Provide the (X, Y) coordinate of the cell's center where the given text is located.  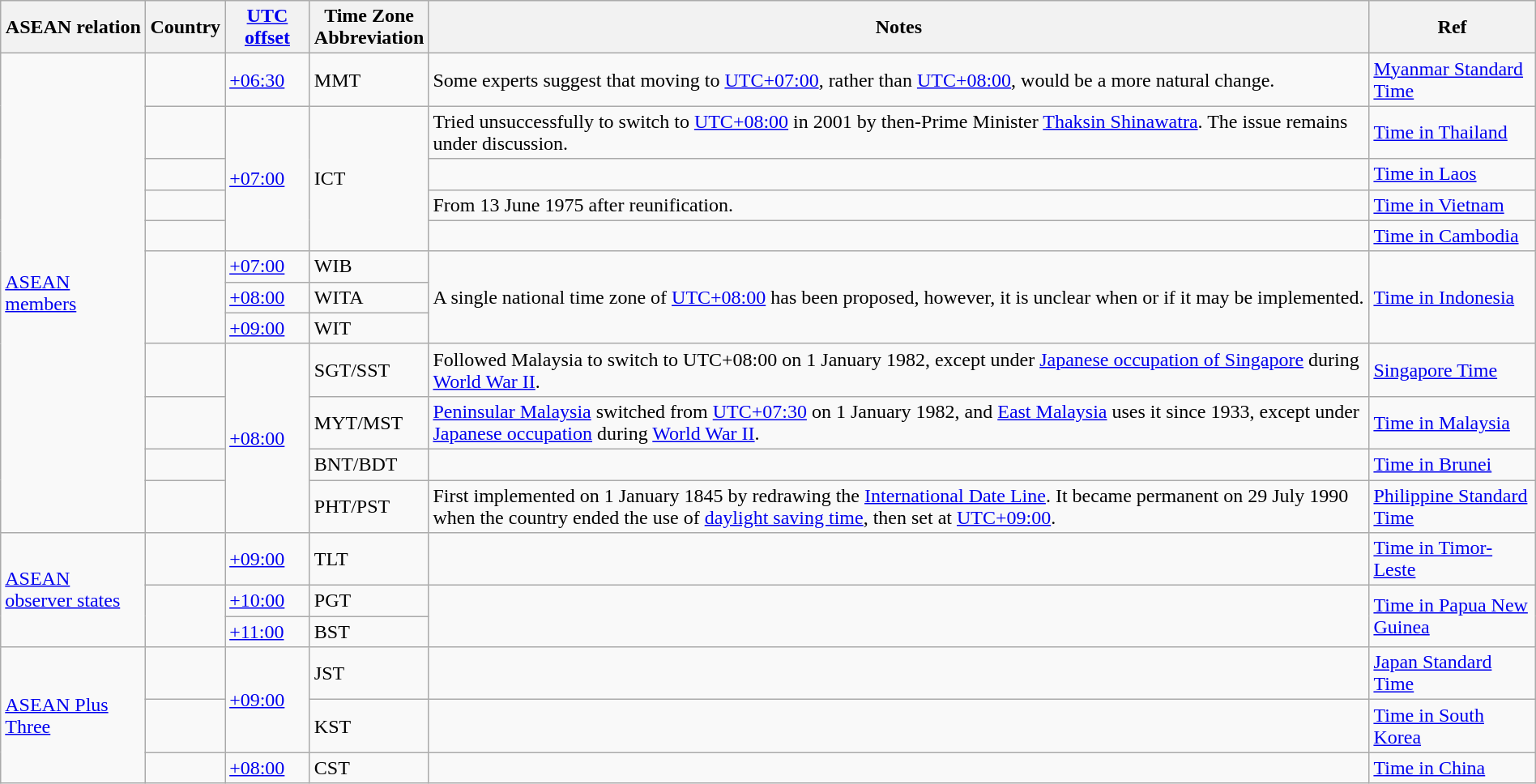
MMT (369, 79)
WITA (369, 297)
Philippine Standard Time (1452, 505)
Myanmar Standard Time (1452, 79)
Time in Laos (1452, 174)
Time in Cambodia (1452, 236)
Time in Malaysia (1452, 423)
ASEAN observer states (73, 590)
+11:00 (267, 632)
BST (369, 632)
WIB (369, 266)
Time in China (1452, 768)
SGT/SST (369, 369)
WIT (369, 328)
Time in Brunei (1452, 464)
Time in Vietnam (1452, 205)
Time in Indonesia (1452, 297)
From 13 June 1975 after reunification. (899, 205)
Some experts suggest that moving to UTC+07:00, rather than UTC+08:00, would be a more natural change. (899, 79)
Tried unsuccessfully to switch to UTC+08:00 in 2001 by then-Prime Minister Thaksin Shinawatra. The issue remains under discussion. (899, 133)
Time in Papua New Guinea (1452, 616)
CST (369, 768)
Time in Timor-Leste (1452, 559)
+10:00 (267, 601)
Singapore Time (1452, 369)
ASEAN members (73, 293)
Country (186, 28)
ICT (369, 178)
UTC offset (267, 28)
Notes (899, 28)
Ref (1452, 28)
Japan Standard Time (1452, 674)
JST (369, 674)
KST (369, 726)
Time in South Korea (1452, 726)
Time in Thailand (1452, 133)
MYT/MST (369, 423)
BNT/BDT (369, 464)
+06:30 (267, 79)
TLT (369, 559)
Time ZoneAbbreviation (369, 28)
PHT/PST (369, 505)
PGT (369, 601)
Followed Malaysia to switch to UTC+08:00 on 1 January 1982, except under Japanese occupation of Singapore during World War II. (899, 369)
ASEAN relation (73, 28)
ASEAN Plus Three (73, 715)
A single national time zone of UTC+08:00 has been proposed, however, it is unclear when or if it may be implemented. (899, 297)
